Determine the [X, Y] coordinate at the center of the cell enclosing the given text.  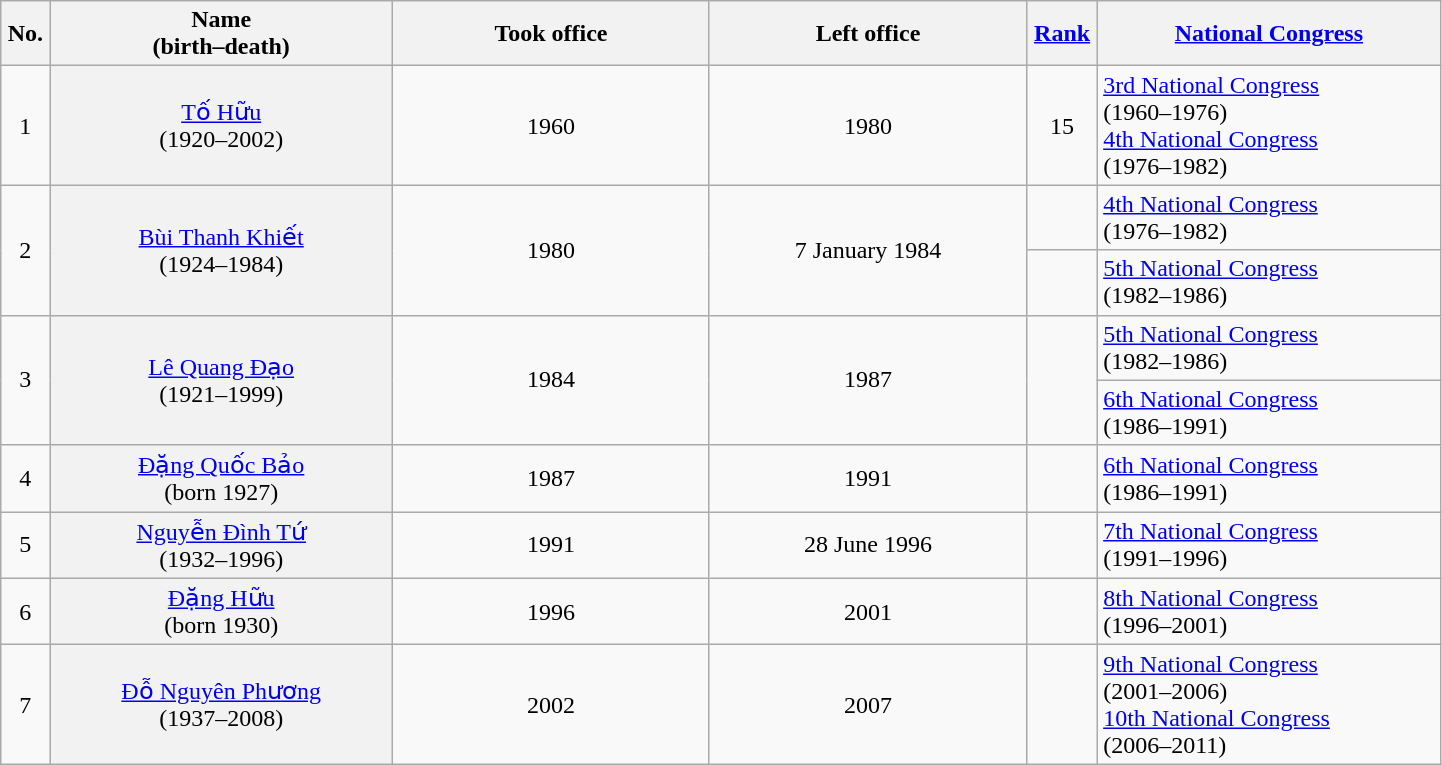
Left office [868, 34]
Nguyễn Đình Tứ(1932–1996) [221, 546]
2 [26, 250]
7 [26, 704]
Đặng Quốc Bảo(born 1927) [221, 478]
Bùi Thanh Khiết(1924–1984) [221, 250]
Took office [550, 34]
National Congress [1270, 34]
28 June 1996 [868, 546]
15 [1062, 126]
Đỗ Nguyên Phương(1937–2008) [221, 704]
4th National Congress(1976–1982) [1270, 218]
7 January 1984 [868, 250]
No. [26, 34]
2002 [550, 704]
Lê Quang Đạo(1921–1999) [221, 380]
2007 [868, 704]
5 [26, 546]
4 [26, 478]
Rank [1062, 34]
3rd National Congress(1960–1976)4th National Congress(1976–1982) [1270, 126]
7th National Congress(1991–1996) [1270, 546]
6 [26, 612]
1984 [550, 380]
1996 [550, 612]
2001 [868, 612]
1960 [550, 126]
Name(birth–death) [221, 34]
Tố Hữu(1920–2002) [221, 126]
8th National Congress(1996–2001) [1270, 612]
1 [26, 126]
Đặng Hữu(born 1930) [221, 612]
3 [26, 380]
9th National Congress(2001–2006)10th National Congress(2006–2011) [1270, 704]
